Find where the given text appears and provide that cell's center as (x, y) coordinate. 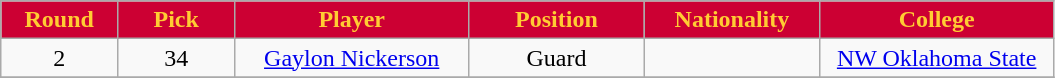
Position (556, 20)
NW Oklahoma State (937, 58)
College (937, 20)
Gaylon Nickerson (352, 58)
Round (60, 20)
Player (352, 20)
Guard (556, 58)
Pick (176, 20)
34 (176, 58)
Nationality (732, 20)
2 (60, 58)
